For the text-containing cell, return its midpoint in [X, Y] coordinate format. 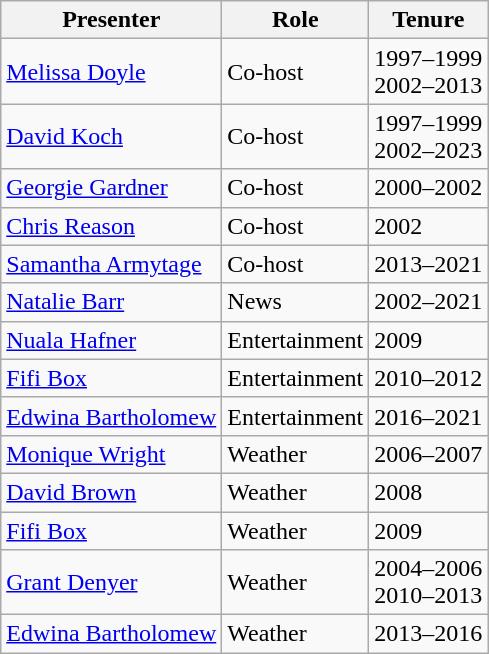
2013–2016 [428, 634]
Natalie Barr [112, 302]
2016–2021 [428, 416]
1997–19992002–2023 [428, 136]
Role [296, 20]
David Brown [112, 492]
2013–2021 [428, 264]
Chris Reason [112, 226]
Tenure [428, 20]
Melissa Doyle [112, 72]
2000–2002 [428, 188]
Presenter [112, 20]
Samantha Armytage [112, 264]
Nuala Hafner [112, 340]
David Koch [112, 136]
2002 [428, 226]
2010–2012 [428, 378]
Georgie Gardner [112, 188]
Grant Denyer [112, 582]
2002–2021 [428, 302]
2006–2007 [428, 454]
2008 [428, 492]
News [296, 302]
2004–20062010–2013 [428, 582]
1997–19992002–2013 [428, 72]
Monique Wright [112, 454]
